Output the (x, y) coordinate of the center of the cell containing the given text.  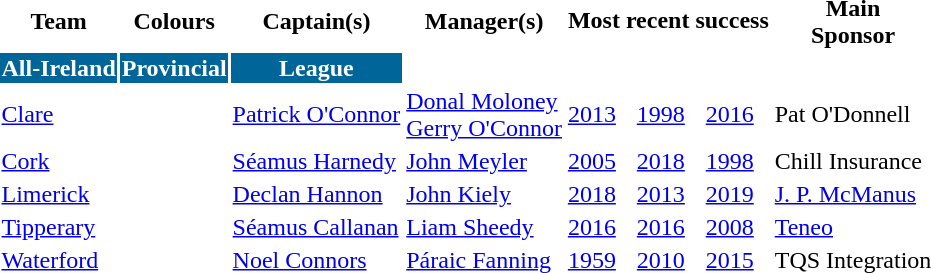
John Kiely (484, 194)
2019 (737, 194)
Limerick (58, 194)
All-Ireland (58, 68)
Donal MoloneyGerry O'Connor (484, 114)
Clare (58, 114)
John Meyler (484, 161)
2005 (599, 161)
2008 (737, 227)
Provincial (174, 68)
Séamus Callanan (316, 227)
Séamus Harnedy (316, 161)
Patrick O'Connor (316, 114)
Liam Sheedy (484, 227)
Tipperary (58, 227)
Cork (58, 161)
Declan Hannon (316, 194)
League (316, 68)
